From the cell containing the given text, extract its center point as (X, Y) coordinate. 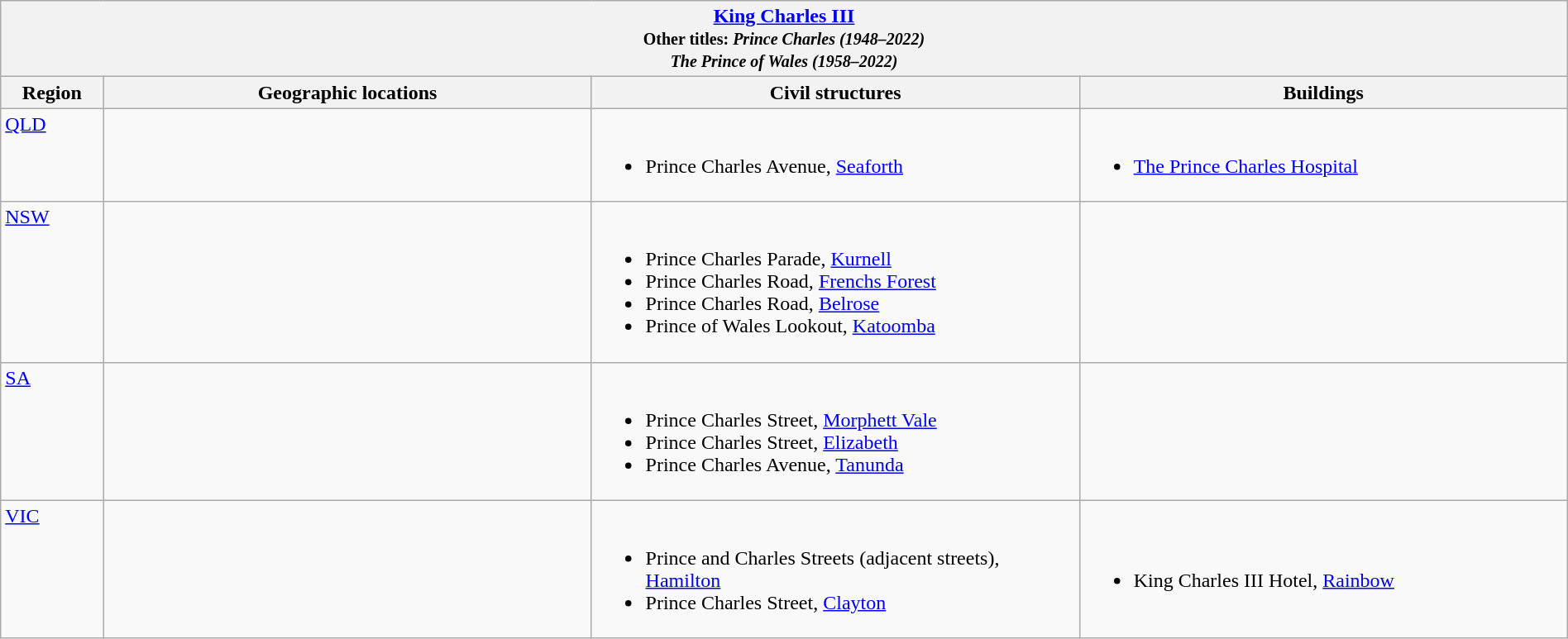
Buildings (1323, 93)
VIC (52, 569)
QLD (52, 155)
The Prince Charles Hospital (1323, 155)
Prince and Charles Streets (adjacent streets), HamiltonPrince Charles Street, Clayton (835, 569)
Geographic locations (347, 93)
Prince Charles Street, Morphett ValePrince Charles Street, ElizabethPrince Charles Avenue, Tanunda (835, 432)
Prince Charles Avenue, Seaforth (835, 155)
SA (52, 432)
Civil structures (835, 93)
Prince Charles Parade, KurnellPrince Charles Road, Frenchs ForestPrince Charles Road, BelrosePrince of Wales Lookout, Katoomba (835, 282)
Region (52, 93)
King Charles IIIOther titles: Prince Charles (1948–2022)The Prince of Wales (1958–2022) (784, 39)
NSW (52, 282)
King Charles III Hotel, Rainbow (1323, 569)
